Return the [X, Y] coordinate for the center point of the cell that contains the specified text.  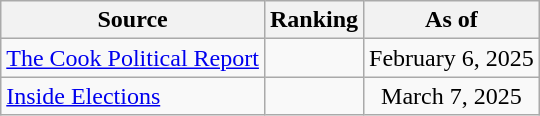
Inside Elections [133, 96]
February 6, 2025 [452, 58]
March 7, 2025 [452, 96]
The Cook Political Report [133, 58]
Ranking [314, 20]
Source [133, 20]
As of [452, 20]
